Return [X, Y] of the center of cell containing provided text 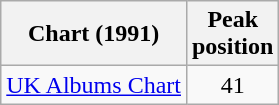
Chart (1991) [94, 34]
UK Albums Chart [94, 85]
Peakposition [232, 34]
41 [232, 85]
